Identify which cell holds the provided text, then report its [X, Y] central coordinate. 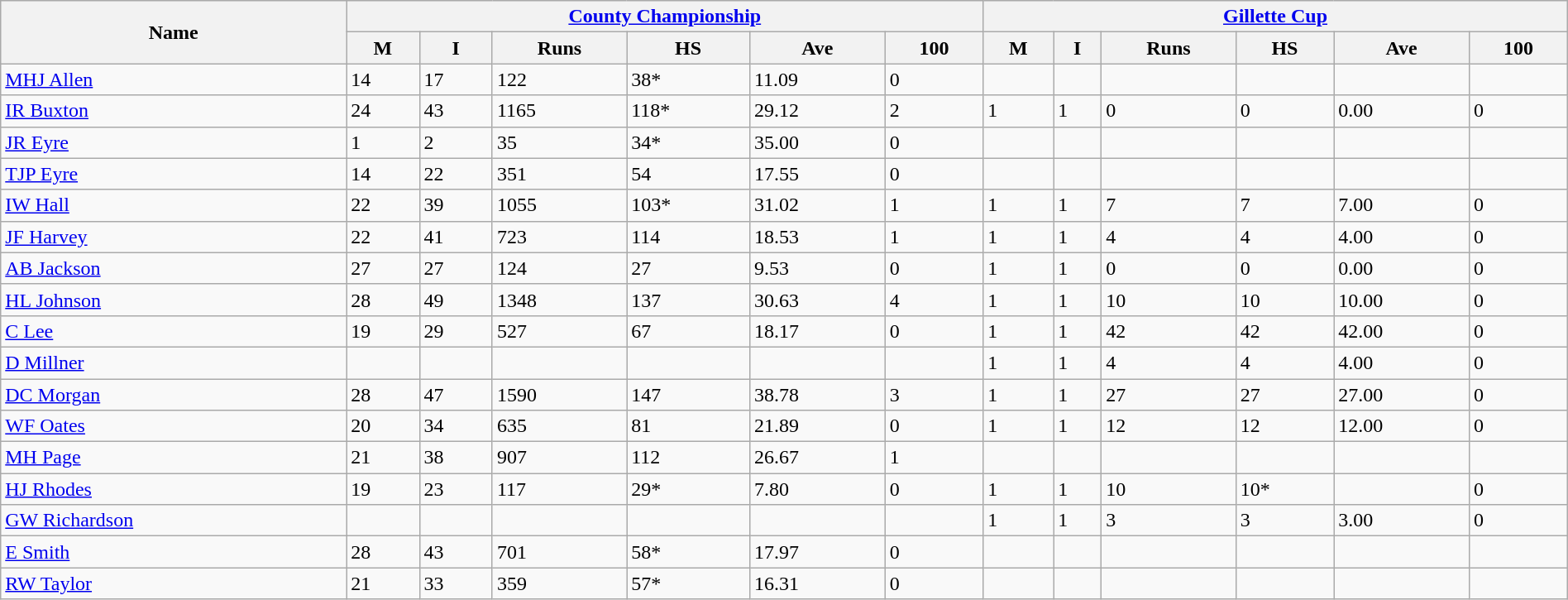
122 [559, 79]
29.12 [817, 111]
35 [559, 142]
41 [456, 237]
137 [688, 300]
33 [456, 583]
IW Hall [174, 205]
147 [688, 395]
RW Taylor [174, 583]
18.17 [817, 331]
39 [456, 205]
HL Johnson [174, 300]
12.00 [1402, 426]
118* [688, 111]
24 [383, 111]
E Smith [174, 552]
DC Morgan [174, 395]
49 [456, 300]
AB Jackson [174, 268]
1348 [559, 300]
29 [456, 331]
Name [174, 32]
10.00 [1402, 300]
527 [559, 331]
38 [456, 458]
38* [688, 79]
MHJ Allen [174, 79]
TJP Eyre [174, 174]
47 [456, 395]
County Championship [665, 17]
30.63 [817, 300]
701 [559, 552]
WF Oates [174, 426]
34 [456, 426]
D Millner [174, 362]
81 [688, 426]
112 [688, 458]
1590 [559, 395]
JR Eyre [174, 142]
35.00 [817, 142]
103* [688, 205]
29* [688, 489]
7.00 [1402, 205]
Gillette Cup [1275, 17]
907 [559, 458]
20 [383, 426]
IR Buxton [174, 111]
1055 [559, 205]
117 [559, 489]
MH Page [174, 458]
7.80 [817, 489]
38.78 [817, 395]
17 [456, 79]
723 [559, 237]
114 [688, 237]
31.02 [817, 205]
9.53 [817, 268]
10* [1285, 489]
57* [688, 583]
34* [688, 142]
635 [559, 426]
18.53 [817, 237]
GW Richardson [174, 521]
1165 [559, 111]
11.09 [817, 79]
124 [559, 268]
54 [688, 174]
3.00 [1402, 521]
HJ Rhodes [174, 489]
21.89 [817, 426]
23 [456, 489]
27.00 [1402, 395]
26.67 [817, 458]
58* [688, 552]
42.00 [1402, 331]
17.55 [817, 174]
16.31 [817, 583]
359 [559, 583]
JF Harvey [174, 237]
17.97 [817, 552]
351 [559, 174]
67 [688, 331]
C Lee [174, 331]
